Search for the cell housing the specified text and yield its [x, y] center coordinate. 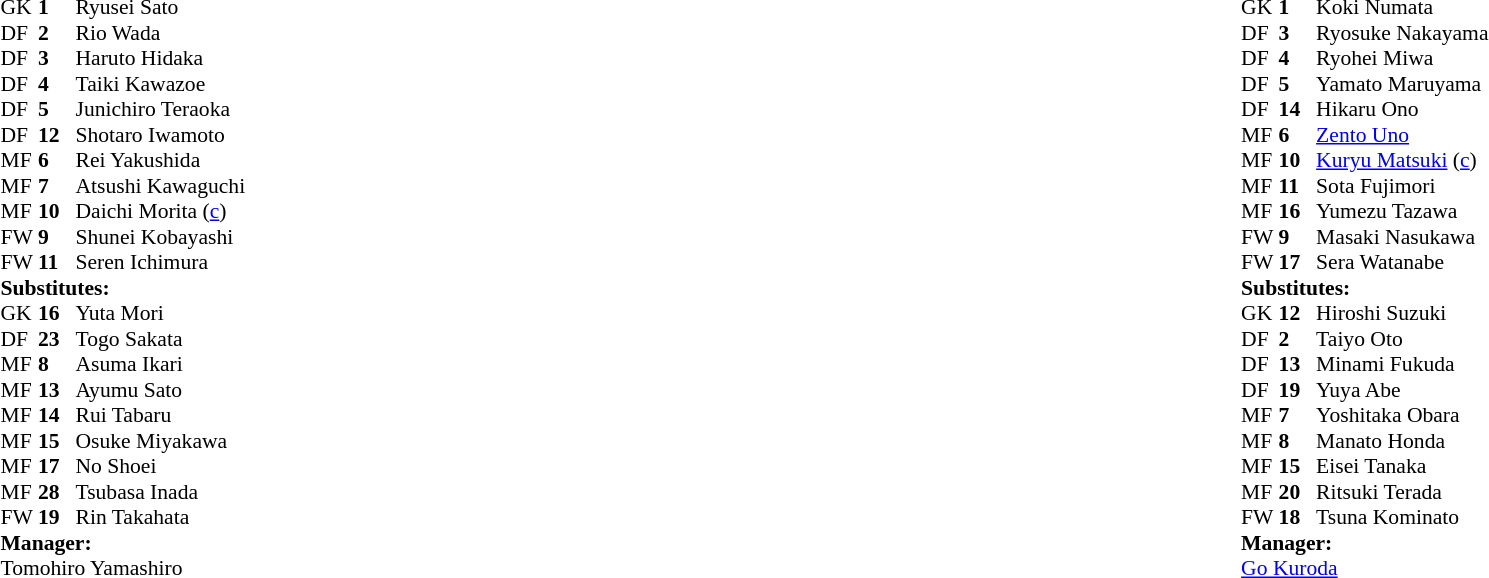
Rin Takahata [161, 517]
Sera Watanabe [1402, 263]
Rio Wada [161, 33]
28 [57, 492]
Yamato Maruyama [1402, 84]
Yuta Mori [161, 313]
No Shoei [161, 467]
Minami Fukuda [1402, 365]
Shotaro Iwamoto [161, 135]
Rei Yakushida [161, 161]
Ryohei Miwa [1402, 59]
Togo Sakata [161, 339]
Seren Ichimura [161, 263]
Eisei Tanaka [1402, 467]
Haruto Hidaka [161, 59]
Shunei Kobayashi [161, 237]
18 [1298, 517]
Rui Tabaru [161, 415]
Hikaru Ono [1402, 109]
Daichi Morita (c) [161, 211]
Zento Uno [1402, 135]
Manato Honda [1402, 441]
Yuya Abe [1402, 390]
Yoshitaka Obara [1402, 415]
Kuryu Matsuki (c) [1402, 161]
Taiki Kawazoe [161, 84]
Ayumu Sato [161, 390]
Atsushi Kawaguchi [161, 186]
Ritsuki Terada [1402, 492]
23 [57, 339]
Yumezu Tazawa [1402, 211]
Hiroshi Suzuki [1402, 313]
Masaki Nasukawa [1402, 237]
Junichiro Teraoka [161, 109]
Asuma Ikari [161, 365]
Taiyo Oto [1402, 339]
20 [1298, 492]
Tsubasa Inada [161, 492]
Osuke Miyakawa [161, 441]
Sota Fujimori [1402, 186]
Ryosuke Nakayama [1402, 33]
Tsuna Kominato [1402, 517]
